Pinpoint the cell where the given text exists, returning its [x, y] midpoint coordinate. 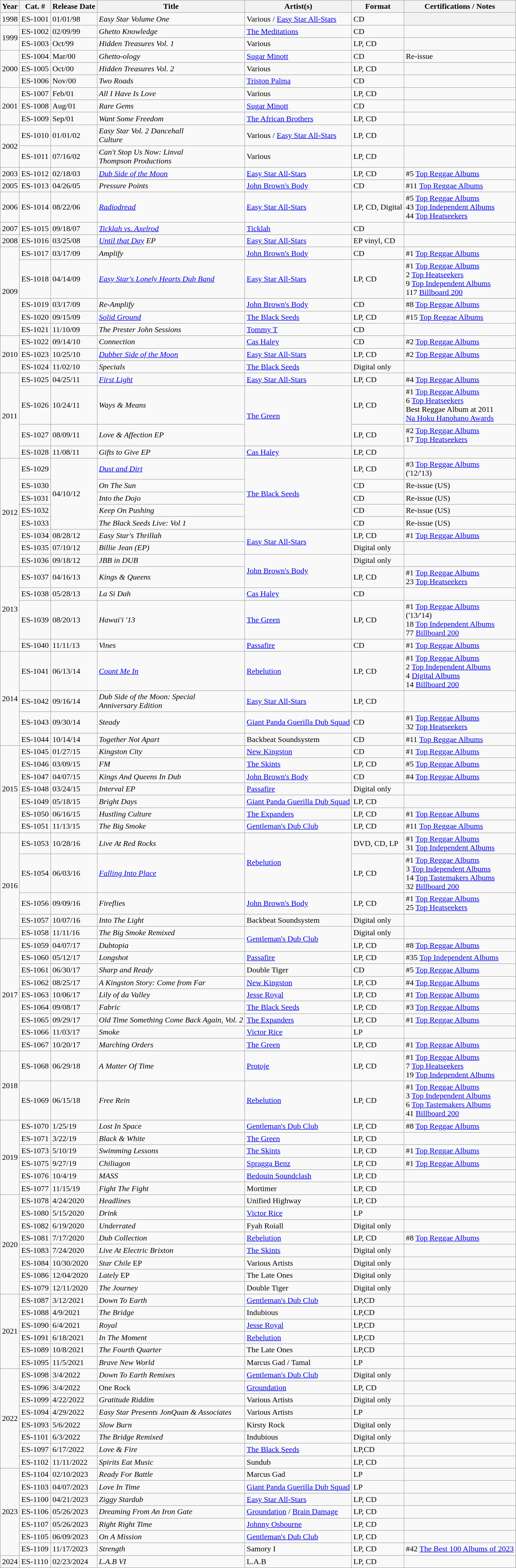
04/07/17 [74, 945]
ES-1062 [35, 982]
Radiodread [171, 207]
#1 Top Reggae Albums31 Top Independent Albums [460, 843]
Sharp and Ready [171, 970]
06/29/18 [74, 1066]
ES-1073 [35, 1151]
1998 [10, 19]
The Bridge Remixed [171, 1437]
2018 [10, 1085]
12/11/2020 [74, 1288]
ES-1060 [35, 957]
ES-1090 [35, 1325]
6/4/2021 [74, 1325]
05/12/17 [74, 957]
The Journey [171, 1288]
ES-1039 [35, 620]
08/22/06 [74, 207]
Dub Collection [171, 1238]
ES-1041 [35, 671]
11/08/11 [74, 452]
Lily of da Valley [171, 995]
ES-1012 [35, 174]
Longshot [171, 957]
Dub Side of the Moon: SpecialAnniversary Edition [171, 701]
The Big Smoke Remixed [171, 933]
ES-1061 [35, 970]
2002 [10, 146]
ES-1110 [35, 1561]
Feb/01 [74, 93]
Headlines [171, 1201]
2020 [10, 1244]
Brave New World [171, 1362]
ES-1100 [35, 1499]
2011 [10, 415]
Old Time Something Come Back Again, Vol. 2 [171, 1020]
Bedouin Soundclash [298, 1176]
01/01/98 [74, 19]
03/09/15 [74, 764]
04/10/12 [74, 494]
Easy Star's Lonely Hearts Dub Band [171, 279]
Artist(s) [298, 7]
02/09/99 [74, 31]
ES-1044 [35, 739]
Love & Affection EP [171, 435]
Marcus Gad [298, 1475]
ES-1013 [35, 186]
ES-1050 [35, 814]
Solid Ground [171, 317]
02/23/2024 [74, 1561]
ES-1033 [35, 523]
1999 [10, 38]
2024 [10, 1561]
Dreaming From An Iron Gate [171, 1512]
ES-1036 [35, 560]
Amplify [171, 253]
4/24/2020 [74, 1201]
#3 Top Reggae Albums('12/'13) [460, 469]
ES-1084 [35, 1263]
ES-1106 [35, 1512]
EP vinyl, CD [378, 241]
A Matter Of Time [171, 1066]
Connection [171, 342]
5/6/2022 [74, 1425]
Marching Orders [171, 1045]
2013 [10, 609]
5/15/2020 [74, 1213]
All I Have Is Love [171, 93]
DVD, CD, LP [378, 843]
10/25/10 [74, 354]
La Si Dah [171, 594]
7/17/2020 [74, 1238]
09/18/07 [74, 228]
In The Moment [171, 1338]
Together Not Apart [171, 739]
Live At Electric Brixton [171, 1251]
04/25/11 [74, 379]
09/15/09 [74, 317]
10/24/11 [74, 405]
ES-1034 [35, 535]
ES-1088 [35, 1313]
2010 [10, 354]
ES-1069 [35, 1100]
LP, CD, Digital [378, 207]
#1 Top Reggae Albums6 Top HeatseekersBest Reggae Album at 2011Na Hoku Hanohano Awards [460, 405]
Groundation / Brain Damage [298, 1512]
Pressure Points [171, 186]
01/27/15 [74, 752]
Billie Jean (EP) [171, 548]
#5 Top Reggae Albums43 Top Independent Albums44 Top Heatseekers [460, 207]
ES-1071 [35, 1138]
2017 [10, 995]
#1 Top Reggae Albums2 Top Heatseekers9 Top Independent Albums117 Billboard 200 [460, 279]
Into The Light [171, 920]
#1 Top Reggae Albums('13/'14)18 Top Independent Albums77 Billboard 200 [460, 620]
Count Me In [171, 671]
One Rock [171, 1387]
2022 [10, 1418]
Lately EP [171, 1275]
Fireflies [171, 903]
Oct/99 [74, 44]
3/22/19 [74, 1138]
Keep On Pushing [171, 511]
11/10/09 [74, 329]
Easy Star Presents JonQuan & Associates [171, 1412]
Kingston City [171, 752]
2019 [10, 1157]
ES-1029 [35, 469]
Fabric [171, 1007]
06/13/14 [74, 671]
09/30/14 [74, 722]
1/25/19 [74, 1126]
ES-1037 [35, 577]
05/28/13 [74, 594]
The Black Seeds Live: Vol 1 [171, 523]
ES-1009 [35, 118]
7/24/2020 [74, 1251]
Ways & Means [171, 405]
06/03/16 [74, 873]
Ghetto-ology [171, 56]
ES-1018 [35, 279]
ES-1103 [35, 1487]
Lost In Space [171, 1126]
ES-1030 [35, 486]
Falling Into Place [171, 873]
2006 [10, 207]
10/4/19 [74, 1176]
Rare Gems [171, 106]
ES-1022 [35, 342]
07/16/02 [74, 156]
#2 Top Reggae Albums17 Top Heatseekers [460, 435]
07/10/12 [74, 548]
ES-1015 [35, 228]
ES-1076 [35, 1176]
ES-1068 [35, 1066]
2015 [10, 789]
ES-1066 [35, 1032]
ES-1025 [35, 379]
ES-1002 [35, 31]
ES-1056 [35, 903]
ES-1049 [35, 801]
08/20/13 [74, 620]
ES-1024 [35, 367]
ES-1042 [35, 701]
ES-1096 [35, 1387]
Ghetto Knowledge [171, 31]
ES-1098 [35, 1375]
Kings And Queens In Dub [171, 777]
ES-1102 [35, 1462]
#42 The Best 100 Albums of 2023 [460, 1549]
ES-1065 [35, 1020]
6/3/2022 [74, 1437]
ES-1016 [35, 241]
ES-1047 [35, 777]
ES-1086 [35, 1275]
Live At Red Rocks [171, 843]
Year [10, 7]
ES-1027 [35, 435]
#1 Top Reggae Albums25 Top Heatseekers [460, 903]
11/11/2022 [74, 1462]
ES-1023 [35, 354]
04/07/15 [74, 777]
ES-1078 [35, 1201]
Groundation [298, 1387]
ES-1017 [35, 253]
11/11/13 [74, 645]
Love & Fire [171, 1450]
#1 Top Reggae Albums7 Top Heatseekers19 Top Independent Albums [460, 1066]
12/04/2020 [74, 1275]
ES-1026 [35, 405]
ES-1031 [35, 498]
4/29/2022 [74, 1412]
10/06/17 [74, 995]
06/30/17 [74, 970]
Tommy T [298, 329]
Hidden Treasures Vol. 1 [171, 44]
ES-1059 [35, 945]
ES-1101 [35, 1437]
10/07/16 [74, 920]
#1 Top Reggae Albums3 Top Independent Albums6 Top Tastemakers Albums41 Billboard 200 [460, 1100]
Hidden Treasures Vol. 2 [171, 69]
08/25/17 [74, 982]
ES-1104 [35, 1475]
ES-1021 [35, 329]
ES-1011 [35, 156]
09/08/17 [74, 1007]
ES-1046 [35, 764]
Aug/01 [74, 106]
ES-1091 [35, 1338]
#1 Top Reggae Albums2 Top Independent Albums4 Digital Albums14 Billboard 200 [460, 671]
Sep/01 [74, 118]
11/17/2023 [74, 1549]
#1 Top Reggae Albums3 Top Independent Albums14 Top Tastemakers Albums32 Billboard 200 [460, 873]
04/14/09 [74, 279]
9/27/19 [74, 1163]
On The Sun [171, 486]
03/24/15 [74, 789]
Spirits Eat Music [171, 1462]
11/15/19 [74, 1188]
ES-1099 [35, 1400]
ES-1006 [35, 81]
ES-1058 [35, 933]
6/18/2021 [74, 1338]
Ziggy Stardub [171, 1499]
Release Date [74, 7]
Swimming Lessons [171, 1151]
04/07/2023 [74, 1487]
ES-1048 [35, 789]
#35 Top Independent Albums [460, 957]
09/09/16 [74, 903]
Nov/00 [74, 81]
Title [171, 7]
01/01/02 [74, 135]
Samory I [298, 1549]
ES-1014 [35, 207]
Two Roads [171, 81]
#1 Top Reggae Albums32 Top Heatseekers [460, 722]
Cat. # [35, 7]
Ready For Battle [171, 1475]
2021 [10, 1331]
ES-1095 [35, 1362]
ES-1109 [35, 1549]
2014 [10, 698]
Kings & Queens [171, 577]
4/9/2021 [74, 1313]
ES-1064 [35, 1007]
Free Rein [171, 1100]
Underrated [171, 1225]
11/11/16 [74, 933]
2009 [10, 292]
ES-1008 [35, 106]
10/20/17 [74, 1045]
Sundub [298, 1462]
02/18/03 [74, 174]
#1 Top Reggae Albums23 Top Heatseekers [460, 577]
Vines [171, 645]
ES-1077 [35, 1188]
Right Right Time [171, 1524]
Dub Side of the Moon [171, 174]
Hawai'i '13 [171, 620]
Down To Earth Remixes [171, 1375]
06/15/18 [74, 1100]
ES-1038 [35, 594]
Dust and Dirt [171, 469]
2016 [10, 886]
Royal [171, 1325]
ES-1080 [35, 1213]
2023 [10, 1512]
Marcus Gad / Tamal [298, 1362]
Dubber Side of the Moon [171, 354]
Spragga Benz [298, 1163]
Easy Star's Thrillah [171, 535]
11/13/15 [74, 826]
Until that Day EP [171, 241]
04/16/13 [74, 577]
ES-1019 [35, 305]
The African Brothers [298, 118]
Love In Time [171, 1487]
Hustling Culture [171, 814]
11/02/10 [74, 367]
Slow Burn [171, 1425]
Bright Days [171, 801]
Kirsty Rock [298, 1425]
Gratitude Riddim [171, 1400]
Down To Earth [171, 1300]
Fight The Fight [171, 1188]
ES-1005 [35, 69]
Oct/00 [74, 69]
ES-1105 [35, 1537]
ES-1093 [35, 1425]
Ticklah vs. Axelrod [171, 228]
08/28/12 [74, 535]
Certifications / Notes [460, 7]
Into the Dojo [171, 498]
ES-1007 [35, 93]
Gifts to Give EP [171, 452]
04/21/2023 [74, 1499]
ES-1075 [35, 1163]
Fyah Roiall [298, 1225]
3/12/2021 [74, 1300]
MASS [171, 1176]
ES-1087 [35, 1300]
ES-1082 [35, 1225]
ES-1083 [35, 1251]
Easy Star Volume One [171, 19]
2001 [10, 106]
Black & White [171, 1138]
Ticklah [298, 228]
The Fourth Quarter [171, 1350]
ES-1097 [35, 1450]
ES-1040 [35, 645]
ES-1032 [35, 511]
ES-1063 [35, 995]
6/19/2020 [74, 1225]
ES-1053 [35, 843]
Mortimer [298, 1188]
ES-1107 [35, 1524]
Easy Star Vol. 2 DancehallCulture [171, 135]
L.A.B [298, 1561]
ES-1003 [35, 44]
A Kingston Story: Come from Far [171, 982]
#3 Top Reggae Albums [460, 1007]
ES-1004 [35, 56]
2012 [10, 513]
Triston Palma [298, 81]
L.A.B VI [171, 1561]
ES-1028 [35, 452]
11/03/17 [74, 1032]
Mar/00 [74, 56]
Protoje [298, 1066]
Want Some Freedom [171, 118]
ES-1001 [35, 19]
Drink [171, 1213]
Can't Stop Us Now: LinvalThompson Productions [171, 156]
The Bridge [171, 1313]
ES-1020 [35, 317]
Re-issue [460, 56]
4/22/2022 [74, 1400]
Steady [171, 722]
Specials [171, 367]
2003 [10, 174]
The Prester John Sessions [171, 329]
ES-1054 [35, 873]
JBB in DUB [171, 560]
The Big Smoke [171, 826]
ES-1094 [35, 1412]
10/28/16 [74, 843]
Johnny Osbourne [298, 1524]
06/16/15 [74, 814]
08/09/11 [74, 435]
02/10/2023 [74, 1475]
10/30/2020 [74, 1263]
Star Chile EP [171, 1263]
Interval EP [171, 789]
ES-1089 [35, 1350]
ES-1035 [35, 548]
2005 [10, 186]
On A Mission [171, 1537]
03/25/08 [74, 241]
#15 Top Reggae Albums [460, 317]
2007 [10, 228]
Smoke [171, 1032]
Re-Amplify [171, 305]
09/14/10 [74, 342]
ES-1045 [35, 752]
10/14/14 [74, 739]
6/17/2022 [74, 1450]
FM [171, 764]
ES-1057 [35, 920]
Unified Highway [298, 1201]
09/16/14 [74, 701]
ES-1079 [35, 1288]
06/09/2023 [74, 1537]
First Light [171, 379]
Chiliagon [171, 1163]
09/18/12 [74, 560]
5/10/19 [74, 1151]
ES-1081 [35, 1238]
2000 [10, 69]
2008 [10, 241]
Dubtopia [171, 945]
ES-1067 [35, 1045]
04/26/05 [74, 186]
Format [378, 7]
09/29/17 [74, 1020]
11/5/2021 [74, 1362]
10/8/2021 [74, 1350]
05/18/15 [74, 801]
Strength [171, 1549]
ES-1010 [35, 135]
The Meditations [298, 31]
ES-1051 [35, 826]
ES-1070 [35, 1126]
ES-1043 [35, 722]
